Extract the (X, Y) coordinate from the center of the cell holding the provided text.  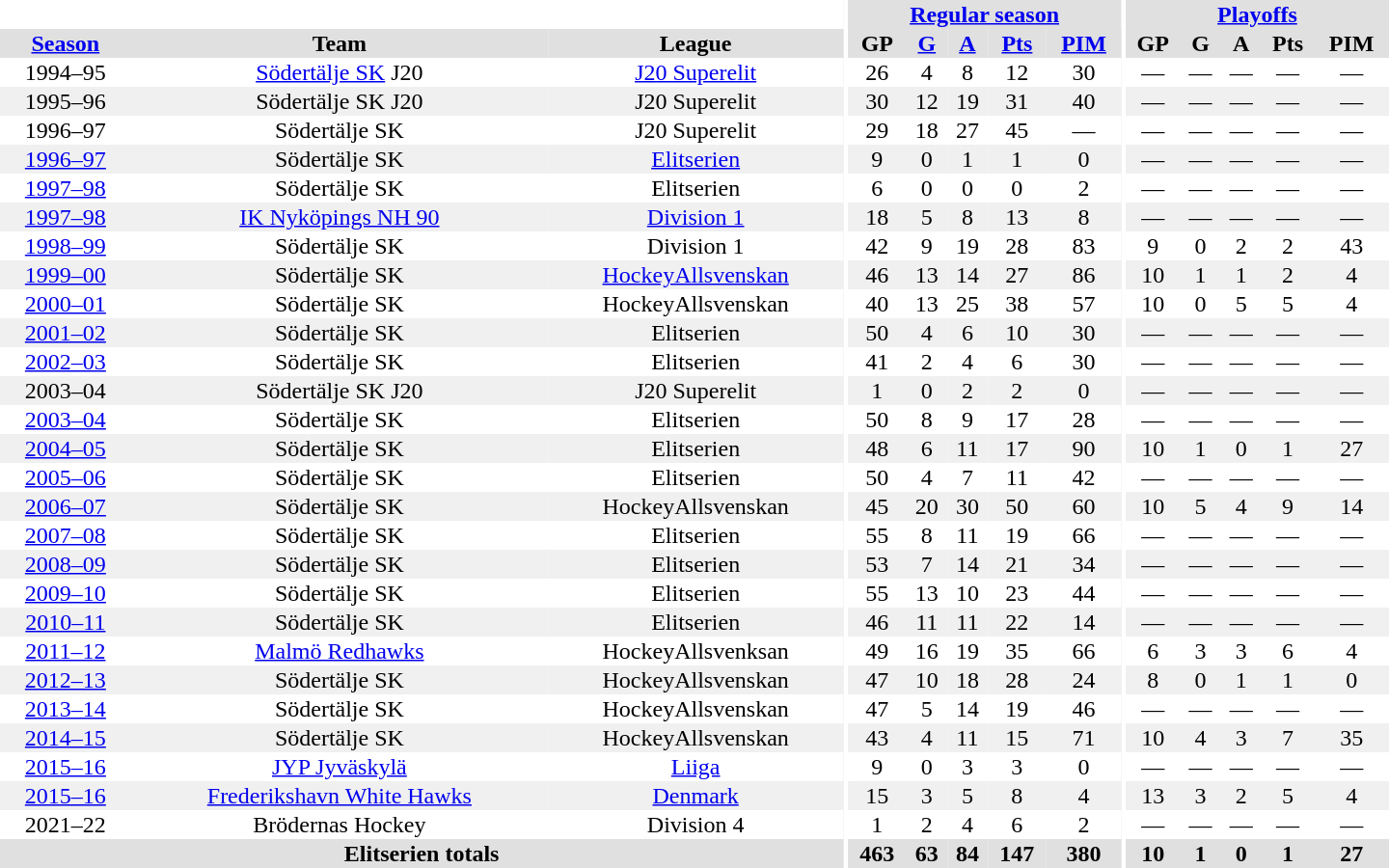
63 (927, 854)
1999–00 (66, 275)
31 (1017, 101)
2007–08 (66, 535)
2014–15 (66, 738)
2001–02 (66, 333)
1995–96 (66, 101)
2008–09 (66, 564)
2010–11 (66, 622)
Brödernas Hockey (340, 825)
Elitserien totals (422, 854)
380 (1084, 854)
Regular season (984, 14)
2009–10 (66, 593)
22 (1017, 622)
2011–12 (66, 651)
23 (1017, 593)
Season (66, 43)
29 (878, 130)
Denmark (695, 796)
2004–05 (66, 448)
Division 4 (695, 825)
2013–14 (66, 709)
60 (1084, 506)
147 (1017, 854)
Playoffs (1258, 14)
League (695, 43)
41 (878, 362)
44 (1084, 593)
53 (878, 564)
2012–13 (66, 680)
90 (1084, 448)
83 (1084, 246)
1994–95 (66, 72)
Frederikshavn White Hawks (340, 796)
1998–99 (66, 246)
Liiga (695, 767)
20 (927, 506)
HockeyAllsvenksan (695, 651)
JYP Jyväskylä (340, 767)
Team (340, 43)
26 (878, 72)
2005–06 (66, 477)
49 (878, 651)
25 (967, 304)
71 (1084, 738)
84 (967, 854)
463 (878, 854)
2021–22 (66, 825)
48 (878, 448)
Malmö Redhawks (340, 651)
2006–07 (66, 506)
2002–03 (66, 362)
57 (1084, 304)
38 (1017, 304)
16 (927, 651)
86 (1084, 275)
IK Nyköpings NH 90 (340, 217)
21 (1017, 564)
24 (1084, 680)
34 (1084, 564)
2000–01 (66, 304)
